Locate the cell with the specified text and output its (X, Y) center coordinate. 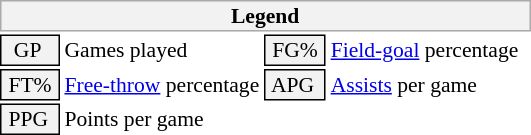
FG% (295, 50)
Field-goal percentage (430, 50)
Games played (162, 50)
FT% (30, 85)
Assists per game (430, 85)
APG (295, 85)
GP (30, 50)
Free-throw percentage (162, 85)
Legend (265, 16)
